Return [X, Y] of the center of cell containing provided text 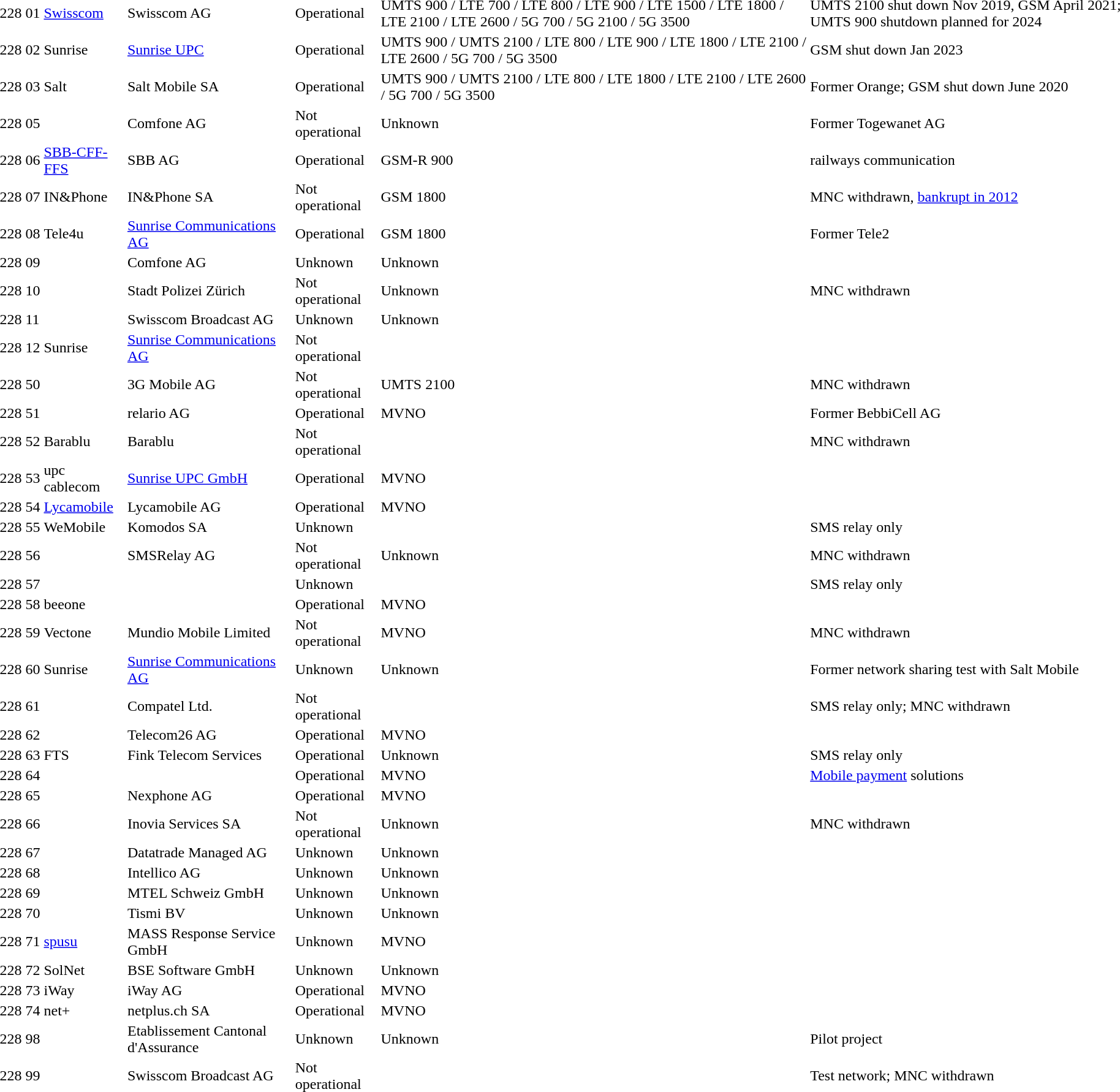
59 [33, 632]
Swisscom Broadcast AG [210, 319]
Salt Mobile SA [210, 87]
WeMobile [84, 527]
67 [33, 852]
3G Mobile AG [210, 385]
61 [33, 706]
50 [33, 385]
net+ [84, 1010]
SBB-CFF-FFS [84, 161]
UMTS 900 / UMTS 2100 / LTE 800 / LTE 900 / LTE 1800 / LTE 2100 / LTE 2600 / 5G 700 / 5G 3500 [594, 50]
Sunrise UPC GmbH [210, 478]
Lycamobile AG [210, 507]
Etablissement Cantonal d'Assurance [210, 1039]
Telecom26 AG [210, 735]
55 [33, 527]
52 [33, 441]
10 [33, 290]
Lycamobile [84, 507]
iWay [84, 990]
65 [33, 795]
63 [33, 755]
UMTS 2100 [594, 385]
beeone [84, 604]
iWay AG [210, 990]
06 [33, 161]
70 [33, 913]
12 [33, 348]
netplus.ch SA [210, 1010]
spusu [84, 941]
02 [33, 50]
SolNet [84, 970]
58 [33, 604]
Fink Telecom Services [210, 755]
Mundio Mobile Limited [210, 632]
SBB AG [210, 161]
GSM-R 900 [594, 161]
57 [33, 584]
07 [33, 197]
62 [33, 735]
66 [33, 824]
Compatel Ltd. [210, 706]
51 [33, 413]
53 [33, 478]
MASS Response Service GmbH [210, 941]
54 [33, 507]
08 [33, 234]
UMTS 900 / UMTS 2100 / LTE 800 / LTE 1800 / LTE 2100 / LTE 2600 / 5G 700 / 5G 3500 [594, 87]
Tele4u [84, 234]
68 [33, 873]
Datatrade Managed AG [210, 852]
Sunrise UPC [210, 50]
64 [33, 775]
74 [33, 1010]
BSE Software GmbH [210, 970]
Nexphone AG [210, 795]
73 [33, 990]
MTEL Schweiz GmbH [210, 893]
Vectone [84, 632]
03 [33, 87]
60 [33, 669]
SMSRelay AG [210, 555]
Salt [84, 87]
Inovia Services SA [210, 824]
Tismi BV [210, 913]
71 [33, 941]
56 [33, 555]
FTS [84, 755]
upc cablecom [84, 478]
72 [33, 970]
Stadt Polizei Zürich [210, 290]
Intellico AG [210, 873]
98 [33, 1039]
relario AG [210, 413]
05 [33, 124]
Komodos SA [210, 527]
11 [33, 319]
IN&Phone SA [210, 197]
69 [33, 893]
09 [33, 262]
IN&Phone [84, 197]
